Search for the cell housing the specified text and yield its (X, Y) center coordinate. 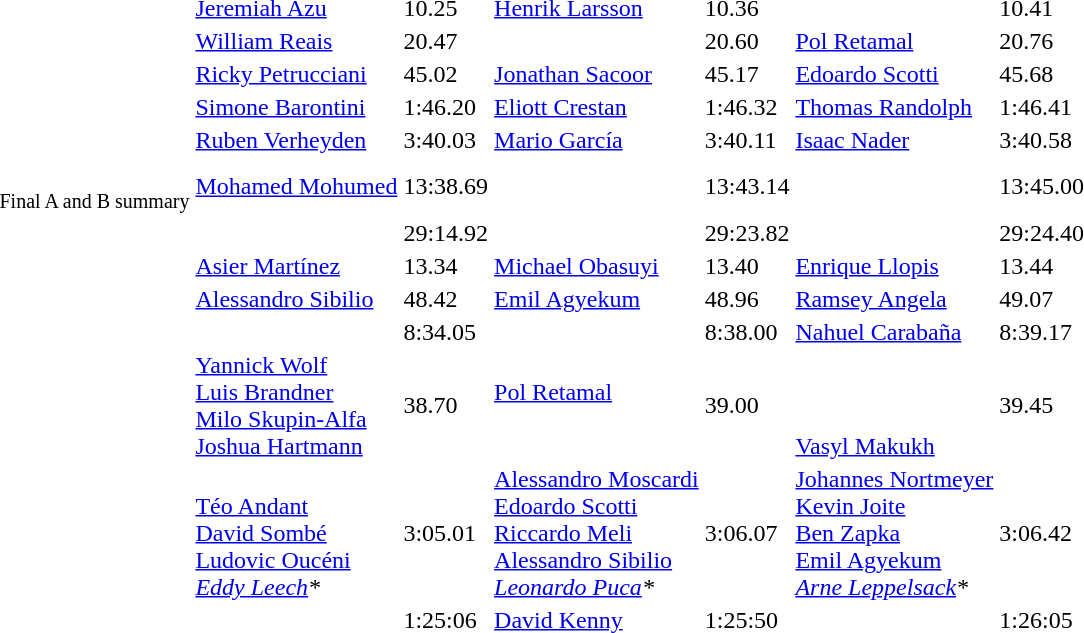
13:38.69 (446, 186)
8:34.05 (446, 332)
13:43.14 (747, 186)
1:46.32 (747, 107)
45.17 (747, 74)
3:40.11 (747, 140)
Nahuel Carabaña (894, 332)
Yannick WolfLuis BrandnerMilo Skupin-AlfaJoshua Hartmann (296, 406)
Asier Martínez (296, 266)
Johannes NortmeyerKevin JoiteBen ZapkaEmil AgyekumArne Leppelsack* (894, 533)
8:38.00 (747, 332)
Mohamed Mohumed (296, 186)
Alessandro MoscardiEdoardo ScottiRiccardo MeliAlessandro SibilioLeonardo Puca* (597, 533)
Michael Obasuyi (597, 266)
Enrique Llopis (894, 266)
Mario García (597, 140)
Eliott Crestan (597, 107)
48.96 (747, 299)
Emil Agyekum (597, 299)
Edoardo Scotti (894, 74)
Jonathan Sacoor (597, 74)
45.02 (446, 74)
Téo AndantDavid SombéLudovic OucéniEddy Leech* (296, 533)
Ramsey Angela (894, 299)
29:14.92 (446, 233)
3:40.03 (446, 140)
Alessandro Sibilio (296, 299)
Ruben Verheyden (296, 140)
39.00 (747, 406)
Thomas Randolph (894, 107)
13.34 (446, 266)
Isaac Nader (894, 140)
Vasyl Makukh (894, 406)
Ricky Petrucciani (296, 74)
29:23.82 (747, 233)
3:05.01 (446, 533)
3:06.07 (747, 533)
Simone Barontini (296, 107)
1:46.20 (446, 107)
20.47 (446, 41)
William Reais (296, 41)
20.60 (747, 41)
13.40 (747, 266)
38.70 (446, 406)
48.42 (446, 299)
